Identify which cell holds the provided text, then report its [x, y] central coordinate. 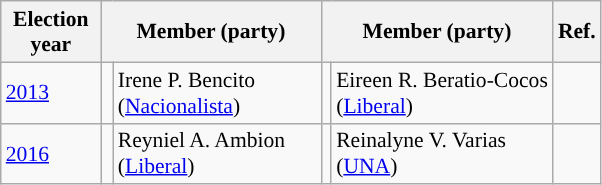
Reyniel A. Ambion(Liberal) [217, 154]
Reinalyne V. Varias(UNA) [442, 154]
2013 [51, 92]
Electionyear [51, 32]
Irene P. Bencito(Nacionalista) [217, 92]
Ref. [577, 32]
Eireen R. Beratio-Cocos(Liberal) [442, 92]
2016 [51, 154]
